Locate the cell with the specified text and output its (x, y) center coordinate. 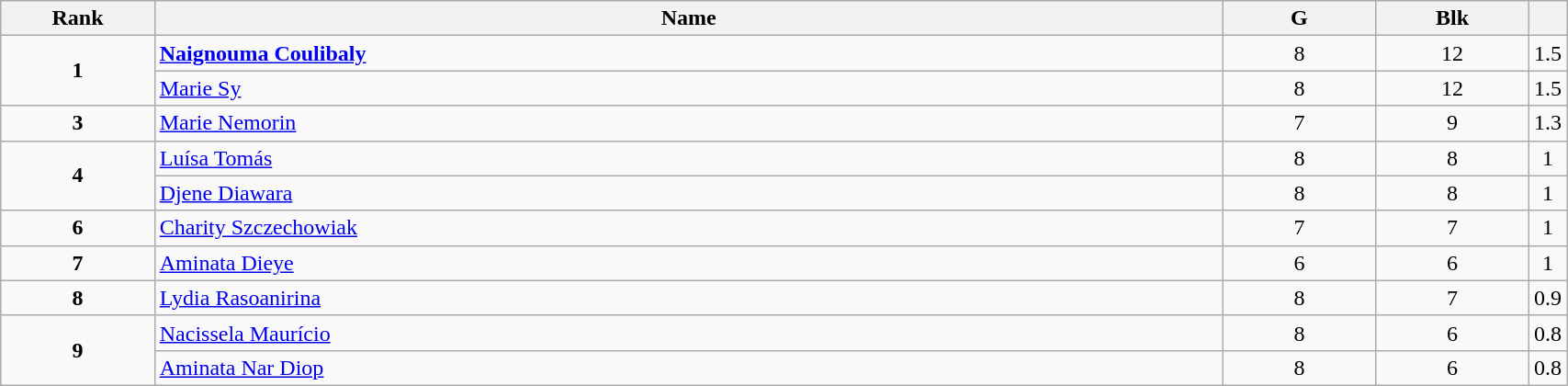
Charity Szczechowiak (689, 228)
Rank (77, 18)
Marie Sy (689, 88)
Luísa Tomás (689, 158)
Djene Diawara (689, 193)
Marie Nemorin (689, 123)
Lydia Rasoanirina (689, 298)
Name (689, 18)
Aminata Dieye (689, 263)
Nacissela Maurício (689, 333)
0.9 (1549, 298)
Aminata Nar Diop (689, 368)
1.3 (1549, 123)
3 (77, 123)
Naignouma Coulibaly (689, 53)
G (1299, 18)
4 (77, 176)
Blk (1453, 18)
